Detect which cell encompasses the target text, then output its [X, Y] center coordinate. 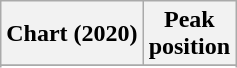
Peakposition [189, 34]
Chart (2020) [72, 34]
